From the cell containing the given text, extract its center point as (X, Y) coordinate. 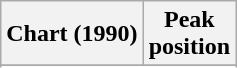
Chart (1990) (72, 34)
Peakposition (189, 34)
